Identify which cell holds the provided text, then report its (X, Y) central coordinate. 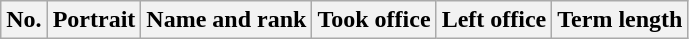
Left office (494, 20)
Took office (374, 20)
Term length (620, 20)
Portrait (94, 20)
Name and rank (226, 20)
No. (24, 20)
